Locate the cell with the specified text and output its (X, Y) center coordinate. 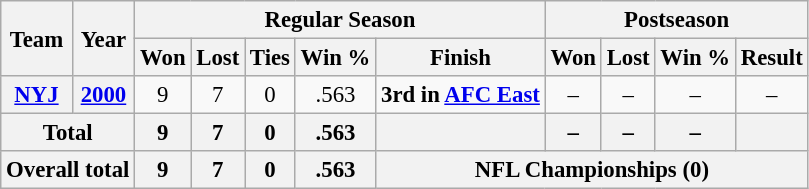
NFL Championships (0) (592, 170)
Overall total (68, 170)
Postseason (676, 20)
2000 (104, 95)
NYJ (36, 95)
Result (772, 58)
Year (104, 38)
Ties (270, 58)
Finish (460, 58)
Regular Season (340, 20)
Total (68, 133)
Team (36, 38)
3rd in AFC East (460, 95)
